Return (x, y) of the center of cell containing provided text 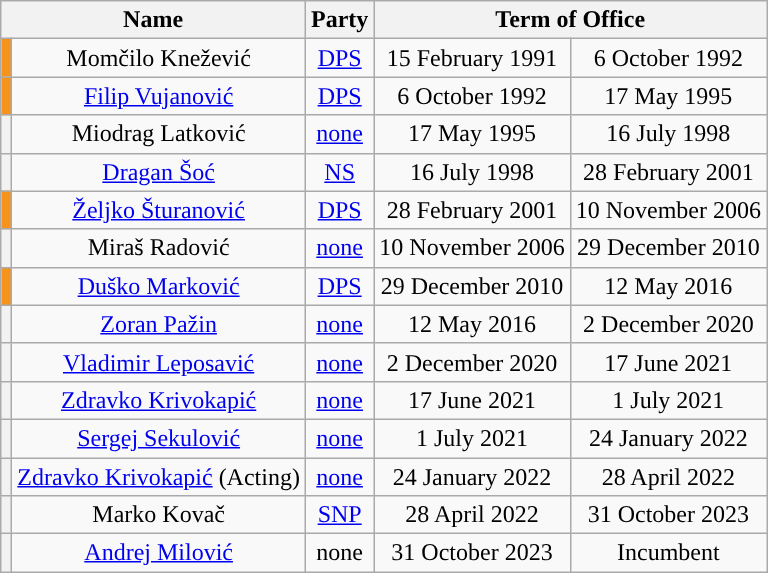
Miodrag Latković (159, 134)
Miraš Radović (159, 248)
Incumbent (668, 553)
Andrej Milović (159, 553)
SNP (339, 515)
Party (339, 20)
Vladimir Leposavić (159, 362)
Marko Kovač (159, 515)
Sergej Sekulović (159, 438)
Zdravko Krivokapić (159, 400)
NS (339, 172)
15 February 1991 (472, 58)
Duško Marković (159, 286)
Term of Office (570, 20)
Željko Šturanović (159, 210)
Zdravko Krivokapić (Acting) (159, 477)
Dragan Šoć (159, 172)
Zoran Pažin (159, 324)
Momčilo Knežević (159, 58)
Filip Vujanović (159, 96)
Name (154, 20)
